Return the (X, Y) coordinate for the center point of the cell that contains the specified text.  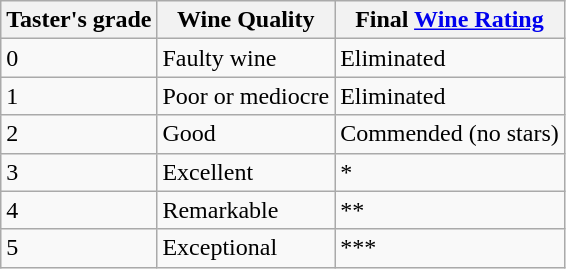
Commended (no stars) (450, 134)
*** (450, 248)
* (450, 172)
Excellent (246, 172)
0 (79, 58)
5 (79, 248)
1 (79, 96)
4 (79, 210)
2 (79, 134)
Good (246, 134)
Taster's grade (79, 20)
Final Wine Rating (450, 20)
Wine Quality (246, 20)
** (450, 210)
Exceptional (246, 248)
Remarkable (246, 210)
Poor or mediocre (246, 96)
3 (79, 172)
Faulty wine (246, 58)
